Search for the cell housing the specified text and yield its (x, y) center coordinate. 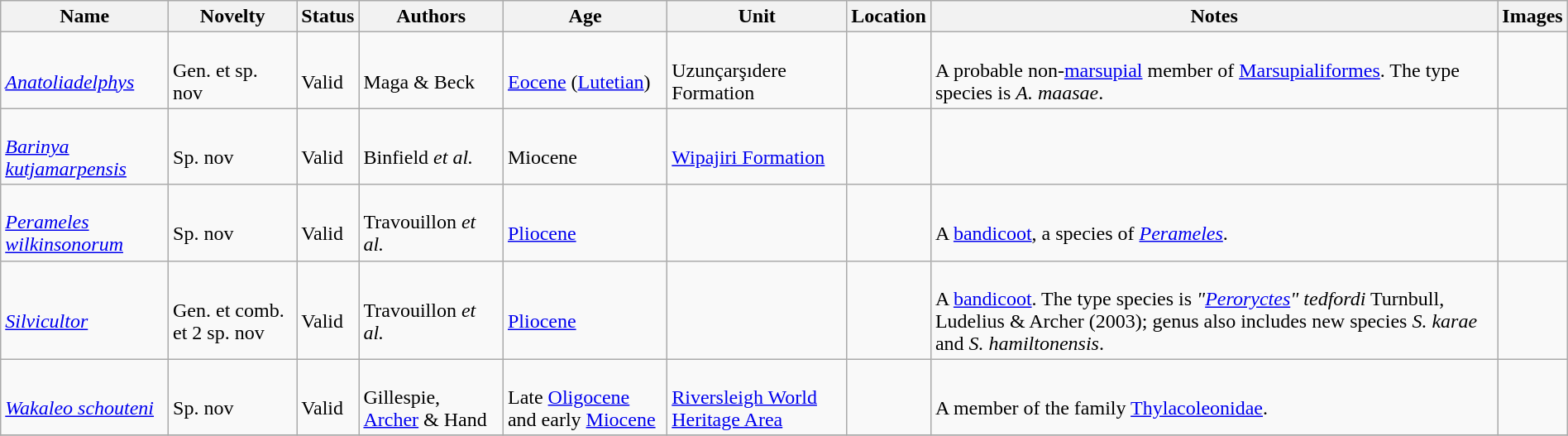
Maga & Beck (432, 70)
Location (889, 17)
Gillespie, Archer & Hand (432, 397)
Images (1532, 17)
Unit (758, 17)
Uzunçarşıdere Formation (758, 70)
Age (585, 17)
Novelty (233, 17)
Anatoliadelphys (84, 70)
Wakaleo schouteni (84, 397)
Eocene (Lutetian) (585, 70)
Authors (432, 17)
Gen. et comb. et 2 sp. nov (233, 309)
Notes (1214, 17)
Barinya kutjamarpensis (84, 146)
Wipajiri Formation (758, 146)
Perameles wilkinsonorum (84, 223)
Gen. et sp. nov (233, 70)
Binfield et al. (432, 146)
Miocene (585, 146)
Riversleigh World Heritage Area (758, 397)
A probable non-marsupial member of Marsupialiformes. The type species is A. maasae. (1214, 70)
Status (327, 17)
Name (84, 17)
A member of the family Thylacoleonidae. (1214, 397)
Late Oligocene and early Miocene (585, 397)
A bandicoot, a species of Perameles. (1214, 223)
Silvicultor (84, 309)
